Find where the given text appears and provide that cell's center as [x, y] coordinate. 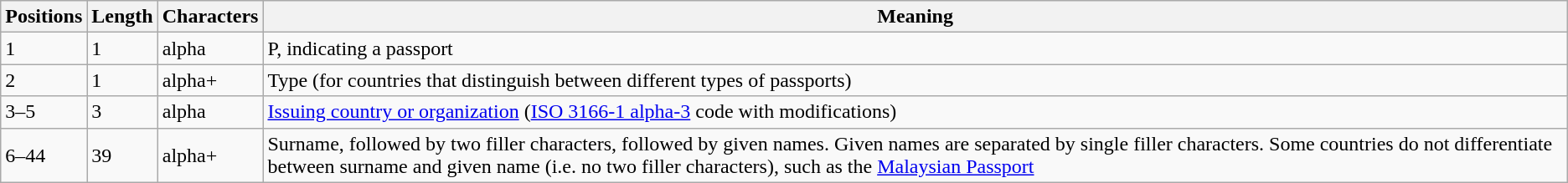
P, indicating a passport [915, 48]
3 [122, 112]
Issuing country or organization (ISO 3166-1 alpha-3 code with modifications) [915, 112]
Length [122, 17]
3–5 [44, 112]
Characters [210, 17]
Meaning [915, 17]
Positions [44, 17]
2 [44, 80]
Type (for countries that distinguish between different types of passports) [915, 80]
6–44 [44, 155]
39 [122, 155]
